Output the [x, y] coordinate of the center of the cell containing the given text.  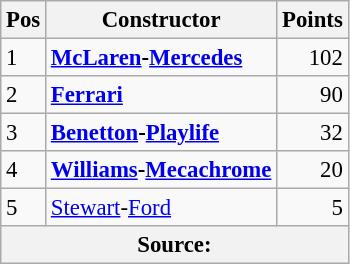
32 [312, 133]
Ferrari [162, 95]
90 [312, 95]
Stewart-Ford [162, 208]
Constructor [162, 20]
102 [312, 58]
20 [312, 170]
Benetton-Playlife [162, 133]
Source: [174, 245]
McLaren-Mercedes [162, 58]
3 [24, 133]
Pos [24, 20]
Points [312, 20]
2 [24, 95]
1 [24, 58]
Williams-Mecachrome [162, 170]
4 [24, 170]
